Detect which cell encompasses the target text, then output its (x, y) center coordinate. 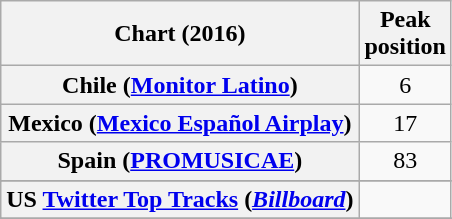
6 (405, 85)
83 (405, 161)
Chile (Monitor Latino) (180, 85)
US Twitter Top Tracks (Billboard) (180, 199)
Chart (2016) (180, 34)
Peak position (405, 34)
Spain (PROMUSICAE) (180, 161)
17 (405, 123)
Mexico (Mexico Español Airplay) (180, 123)
